Pinpoint the cell where the given text exists, returning its [X, Y] midpoint coordinate. 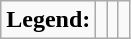
Legend: [48, 20]
